Pinpoint the cell where the given text exists, returning its [x, y] midpoint coordinate. 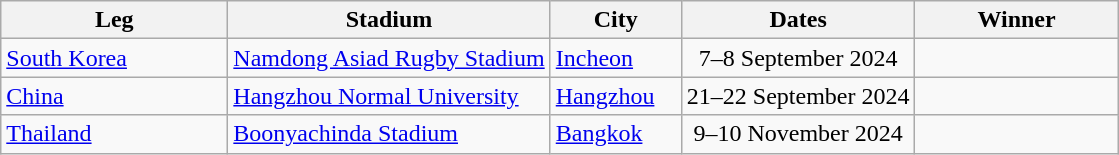
South Korea [114, 58]
China [114, 96]
21–22 September 2024 [798, 96]
Dates [798, 20]
City [616, 20]
Hangzhou Normal University [389, 96]
Leg [114, 20]
Namdong Asiad Rugby Stadium [389, 58]
Bangkok [616, 134]
7–8 September 2024 [798, 58]
Winner [1016, 20]
Stadium [389, 20]
Thailand [114, 134]
9–10 November 2024 [798, 134]
Hangzhou [616, 96]
Boonyachinda Stadium [389, 134]
Incheon [616, 58]
